Search for the cell housing the specified text and yield its (x, y) center coordinate. 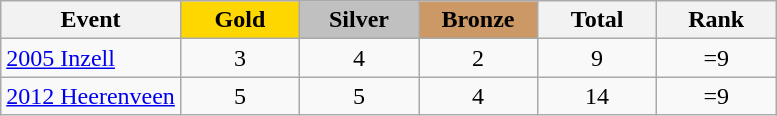
2 (478, 58)
Bronze (478, 20)
Rank (716, 20)
3 (240, 58)
Gold (240, 20)
9 (598, 58)
2005 Inzell (91, 58)
2012 Heerenveen (91, 96)
Event (91, 20)
Silver (358, 20)
14 (598, 96)
Total (598, 20)
